Return (X, Y) of the center of cell containing provided text 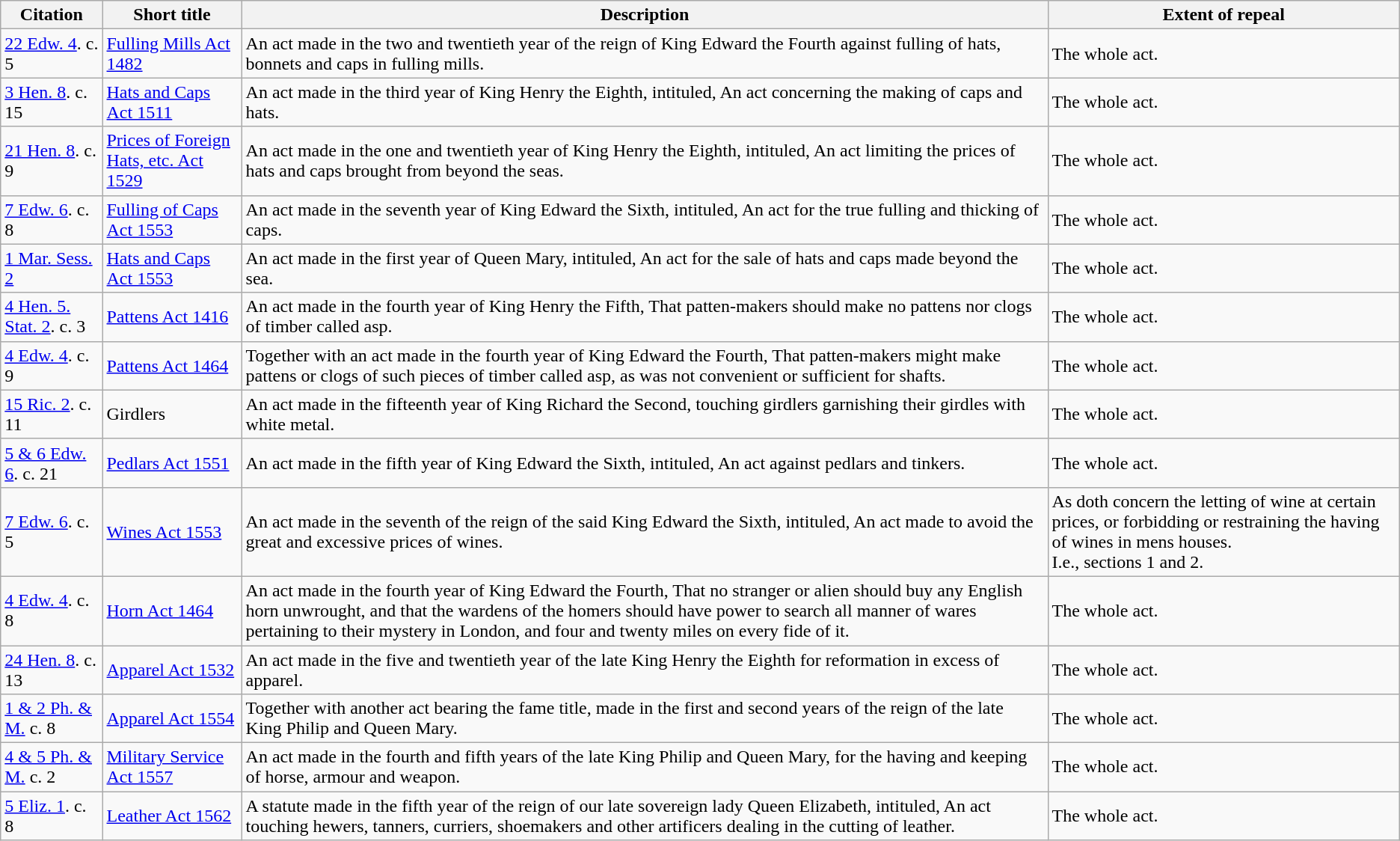
24 Hen. 8. c. 13 (52, 669)
Citation (52, 15)
Fulling Mills Act 1482 (172, 54)
Wines Act 1553 (172, 531)
4 Edw. 4. c. 9 (52, 365)
Together with another act bearing the fame title, made in the first and second years of the reign of the late King Philip and Queen Mary. (645, 718)
Fulling of Caps Act 1553 (172, 220)
An act made in the fourth and fifth years of the late King Philip and Queen Mary, for the having and keeping of horse, armour and weapon. (645, 768)
7 Edw. 6. c. 8 (52, 220)
Pattens Act 1416 (172, 317)
1 & 2 Ph. & M. c. 8 (52, 718)
An act made in the first year of Queen Mary, intituled, An act for the sale of hats and caps made beyond the sea. (645, 268)
An act made in the seventh of the reign of the said King Edward the Sixth, intituled, An act made to avoid the great and excessive prices of wines. (645, 531)
21 Hen. 8. c. 9 (52, 161)
4 Hen. 5. Stat. 2. c. 3 (52, 317)
Horn Act 1464 (172, 611)
Military Service Act 1557 (172, 768)
22 Edw. 4. c. 5 (52, 54)
Pattens Act 1464 (172, 365)
4 Edw. 4. c. 8 (52, 611)
An act made in the two and twentieth year of the reign of King Edward the Fourth against fulling of hats, bonnets and caps in fulling mills. (645, 54)
An act made in the five and twentieth year of the late King Henry the Eighth for reformation in excess of apparel. (645, 669)
Hats and Caps Act 1553 (172, 268)
7 Edw. 6. c. 5 (52, 531)
5 Eliz. 1. c. 8 (52, 816)
An act made in the seventh year of King Edward the Sixth, intituled, An act for the true fulling and thicking of caps. (645, 220)
Hats and Caps Act 1511 (172, 102)
Pedlars Act 1551 (172, 462)
Extent of repeal (1224, 15)
Short title (172, 15)
Prices of Foreign Hats, etc. Act 1529 (172, 161)
3 Hen. 8. c. 15 (52, 102)
An act made in the fifth year of King Edward the Sixth, intituled, An act against pedlars and tinkers. (645, 462)
4 & 5 Ph. & M. c. 2 (52, 768)
1 Mar. Sess. 2 (52, 268)
An act made in the fifteenth year of King Richard the Second, touching girdlers garnishing their girdles with white metal. (645, 415)
5 & 6 Edw. 6. c. 21 (52, 462)
Leather Act 1562 (172, 816)
Girdlers (172, 415)
Apparel Act 1532 (172, 669)
An act made in the fourth year of King Henry the Fifth, That patten-makers should make no pattens nor clogs of timber called asp. (645, 317)
As doth concern the letting of wine at certain prices, or forbidding or restraining the having of wines in mens houses.I.e., sections 1 and 2. (1224, 531)
Description (645, 15)
Apparel Act 1554 (172, 718)
An act made in the third year of King Henry the Eighth, intituled, An act concerning the making of caps and hats. (645, 102)
15 Ric. 2. c. 11 (52, 415)
